Find where the given text appears and provide that cell's center as [X, Y] coordinate. 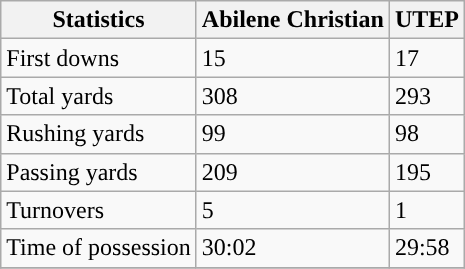
Turnovers [99, 210]
209 [292, 172]
Statistics [99, 20]
293 [426, 96]
Abilene Christian [292, 20]
Total yards [99, 96]
1 [426, 210]
29:58 [426, 248]
Rushing yards [99, 134]
Time of possession [99, 248]
98 [426, 134]
Passing yards [99, 172]
5 [292, 210]
99 [292, 134]
First downs [99, 58]
15 [292, 58]
UTEP [426, 20]
195 [426, 172]
30:02 [292, 248]
308 [292, 96]
17 [426, 58]
